Detect which cell encompasses the target text, then output its [X, Y] center coordinate. 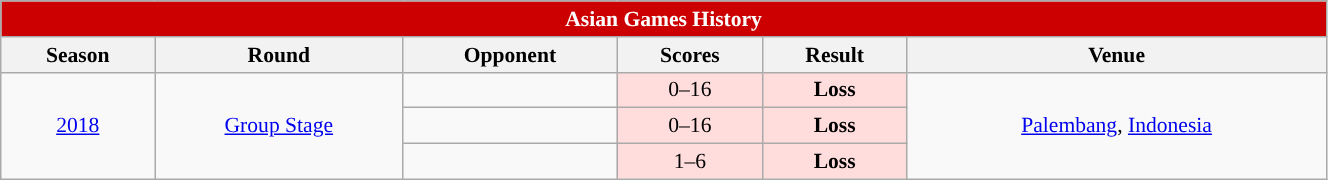
Round [279, 55]
Asian Games History [664, 19]
Venue [1117, 55]
2018 [78, 126]
Result [835, 55]
Scores [690, 55]
Opponent [510, 55]
Palembang, Indonesia [1117, 126]
1–6 [690, 162]
Season [78, 55]
Group Stage [279, 126]
